Determine the [X, Y] coordinate at the center of the cell enclosing the given text.  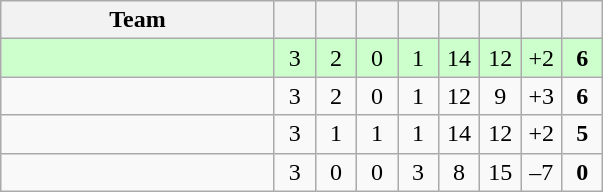
15 [500, 172]
9 [500, 96]
Team [138, 20]
+3 [542, 96]
8 [460, 172]
5 [582, 134]
–7 [542, 172]
